Capture the cell that displays the provided text and extract its (x, y) central coordinate. 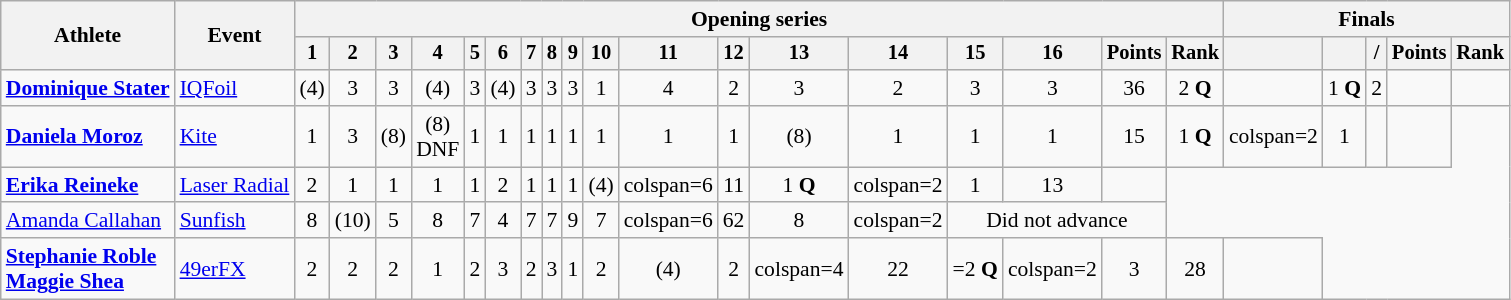
14 (898, 54)
Athlete (88, 36)
Finals (1366, 19)
36 (1134, 88)
28 (1195, 268)
Erika Reineke (88, 185)
Stephanie RobleMaggie Shea (88, 268)
Kite (235, 136)
22 (898, 268)
(10) (353, 221)
16 (1052, 54)
2 Q (1195, 88)
Daniela Moroz (88, 136)
Sunfish (235, 221)
10 (600, 54)
=2 Q (976, 268)
62 (734, 221)
Laser Radial (235, 185)
IQFoil (235, 88)
Amanda Callahan (88, 221)
49erFX (235, 268)
12 (734, 54)
Event (235, 36)
(8)DNF (438, 136)
Opening series (759, 19)
colspan=4 (798, 268)
Dominique Stater (88, 88)
/ (1376, 54)
6 (502, 54)
Did not advance (1058, 221)
